Return the [X, Y] coordinate for the center point of the cell that contains the specified text.  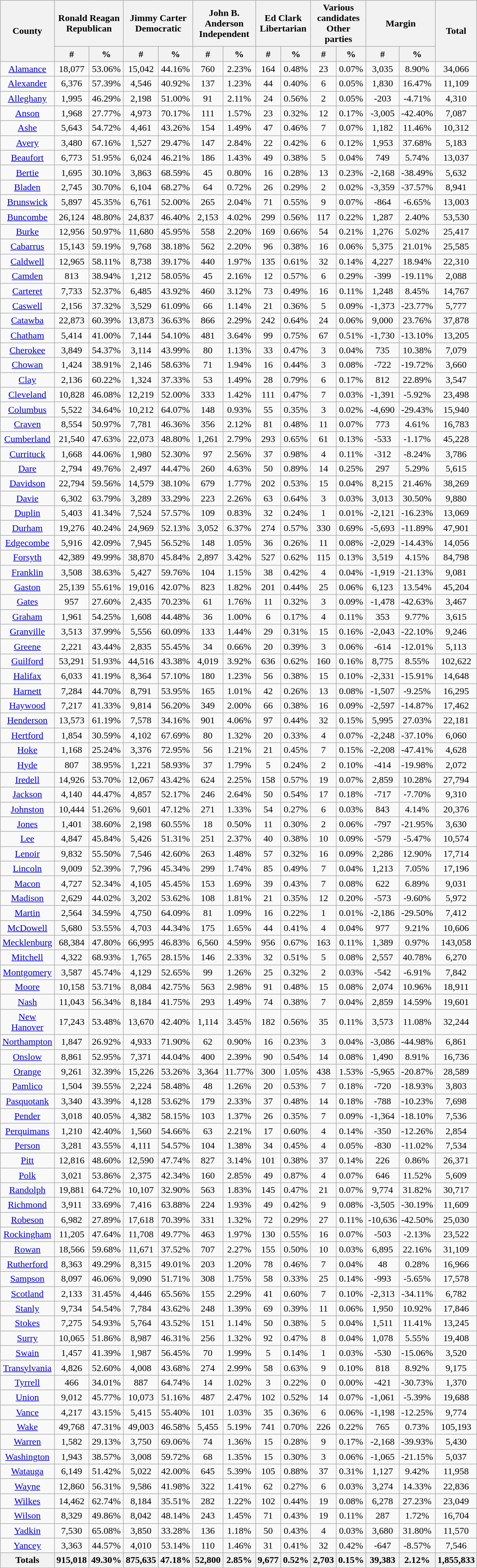
-503 [383, 1235]
New Hanover [27, 1022]
440 [208, 261]
1,953 [383, 143]
9.21% [418, 928]
-647 [383, 1545]
4.59% [239, 943]
1,457 [72, 1353]
6,149 [72, 1472]
0.21% [351, 232]
8,097 [72, 1279]
10,073 [141, 1397]
31.45% [107, 1294]
51.93% [107, 661]
30.59% [107, 735]
2.00% [239, 706]
53.48% [107, 1022]
90 [268, 1057]
-37.57% [418, 187]
9,012 [72, 1397]
8.92% [418, 1368]
14.59% [418, 1002]
-830 [383, 1145]
34.59% [107, 913]
6,861 [456, 1042]
2.47% [239, 1397]
-1,373 [383, 306]
6,560 [208, 943]
812 [383, 380]
Macon [27, 883]
Wilkes [27, 1501]
-14.87% [418, 706]
1.46% [239, 1545]
53,530 [456, 217]
349 [208, 706]
Currituck [27, 454]
0.65% [295, 439]
37,878 [456, 321]
Cleveland [27, 395]
5,897 [72, 202]
Transylvania [27, 1368]
4,129 [141, 972]
1,078 [383, 1338]
46.36% [176, 424]
707 [208, 1249]
11,043 [72, 1002]
481 [208, 335]
Burke [27, 232]
1.76% [239, 602]
36.63% [176, 321]
54.57% [176, 1145]
Lee [27, 839]
49.76% [107, 469]
6,024 [141, 158]
32.90% [176, 1190]
9,009 [72, 868]
13,069 [456, 513]
43.44% [107, 646]
3,849 [72, 350]
Ashe [27, 128]
11.46% [418, 128]
7,784 [141, 1308]
11,205 [72, 1235]
16.47% [418, 84]
-2,313 [383, 1294]
Caswell [27, 306]
46.31% [176, 1338]
Onslow [27, 1057]
-2,331 [383, 676]
84,798 [456, 558]
Nash [27, 1002]
1.94% [239, 365]
19,408 [456, 1338]
41.39% [107, 1353]
297 [383, 469]
1,511 [383, 1323]
28 [268, 380]
2.26% [239, 498]
-12.26% [418, 1131]
16,736 [456, 1057]
1,276 [383, 232]
3,850 [141, 1531]
53.14% [176, 1545]
38,269 [456, 484]
741 [268, 1427]
Carteret [27, 291]
52.95% [107, 1057]
26,124 [72, 217]
8.45% [418, 291]
636 [268, 661]
1,830 [383, 84]
30.70% [107, 187]
51.71% [176, 1279]
19,276 [72, 528]
0.79% [295, 380]
Cumberland [27, 439]
151 [208, 1323]
765 [383, 1427]
Tyrrell [27, 1382]
4,111 [141, 1145]
353 [383, 617]
39.17% [176, 261]
Clay [27, 380]
4,750 [141, 913]
63.88% [176, 1205]
1.13% [239, 350]
56.45% [176, 1353]
1,261 [208, 439]
13,670 [141, 1022]
645 [208, 1472]
1.81% [239, 898]
13.54% [418, 587]
-3,505 [383, 1205]
624 [208, 780]
-8.57% [418, 1545]
31.82% [418, 1190]
6,485 [141, 291]
Wake [27, 1427]
55.50% [107, 854]
1.48% [239, 854]
46.58% [176, 1427]
58.48% [176, 1086]
1.93% [239, 1205]
-19.72% [418, 365]
1.00% [239, 617]
3,630 [456, 824]
13,037 [456, 158]
Brunswick [27, 202]
23.76% [418, 321]
3,863 [141, 172]
49.99% [107, 558]
9,768 [141, 247]
136 [208, 1531]
-1,478 [383, 602]
-1,391 [383, 395]
16,966 [456, 1264]
818 [383, 1368]
4,310 [456, 98]
438 [323, 1072]
Beaufort [27, 158]
51.95% [107, 158]
25,139 [72, 587]
1.35% [239, 1457]
163 [323, 943]
44.70% [107, 691]
12,965 [72, 261]
4,933 [141, 1042]
40.92% [176, 84]
3,467 [456, 602]
19,881 [72, 1190]
10,828 [72, 395]
562 [208, 247]
5.19% [239, 1427]
55.61% [107, 587]
9,601 [141, 809]
92 [268, 1338]
58.63% [176, 365]
48.60% [107, 1160]
117 [323, 217]
70.17% [176, 113]
1,168 [72, 750]
-22.10% [418, 631]
17,243 [72, 1022]
-1,198 [383, 1412]
1.03% [239, 1412]
14,056 [456, 543]
29 [268, 631]
109 [208, 513]
5.29% [418, 469]
8,084 [141, 987]
49.30% [107, 1560]
263 [208, 854]
5,037 [456, 1457]
39.55% [107, 1086]
4,546 [141, 84]
3,035 [383, 69]
51.31% [176, 839]
333 [208, 395]
-1.17% [418, 439]
11.08% [418, 1022]
22,073 [141, 439]
44.48% [176, 617]
-1,364 [383, 1116]
41.34% [107, 513]
2,375 [141, 1175]
34.01% [107, 1382]
9,175 [456, 1368]
9.42% [418, 1472]
-19.98% [418, 765]
42.75% [176, 987]
53.95% [176, 691]
843 [383, 809]
-1,061 [383, 1397]
33.69% [107, 1205]
25,585 [456, 247]
-1,065 [383, 1457]
1.69% [239, 883]
0.67% [295, 943]
4,973 [141, 113]
33.28% [176, 1531]
51.00% [176, 98]
0.40% [295, 84]
-5.47% [418, 839]
-6.65% [418, 202]
53.86% [107, 1175]
-203 [383, 98]
9,000 [383, 321]
29.13% [107, 1442]
51.42% [107, 1472]
Catawba [27, 321]
53,291 [72, 661]
Mitchell [27, 958]
55.45% [176, 646]
30.50% [418, 498]
271 [208, 809]
2,074 [383, 987]
977 [383, 928]
Pender [27, 1116]
1,695 [72, 172]
54.66% [176, 1131]
52.65% [176, 972]
1.41% [239, 1486]
3,363 [72, 1545]
186 [208, 158]
49.86% [107, 1516]
5,455 [208, 1427]
915,018 [72, 1560]
1,182 [383, 128]
224 [208, 1205]
69 [268, 1308]
45.34% [176, 868]
43.39% [107, 1101]
67.16% [107, 143]
2,745 [72, 187]
27.77% [107, 113]
773 [383, 424]
4.06% [239, 721]
Bertie [27, 172]
3,911 [72, 1205]
7,945 [141, 543]
42.09% [107, 543]
16,704 [456, 1516]
201 [268, 587]
1,560 [141, 1131]
Margin [401, 23]
Northampton [27, 1042]
6,123 [383, 587]
-5,965 [383, 1072]
Caldwell [27, 261]
46.83% [176, 943]
Chatham [27, 335]
1,370 [456, 1382]
8,987 [141, 1338]
0.72% [239, 187]
Wayne [27, 1486]
3,573 [383, 1022]
1.83% [239, 1190]
51.26% [107, 809]
18,911 [456, 987]
38.95% [107, 765]
41.19% [107, 676]
202 [268, 484]
9,677 [268, 1560]
646 [383, 1175]
3,520 [456, 1353]
17,196 [456, 868]
0.25% [351, 469]
Columbus [27, 409]
4,446 [141, 1294]
43.15% [107, 1412]
175 [208, 928]
2.40% [418, 217]
-788 [383, 1101]
42,389 [72, 558]
10.96% [418, 987]
Rockingham [27, 1235]
1.99% [239, 1353]
330 [323, 528]
33.29% [176, 498]
-4,690 [383, 409]
2,435 [141, 602]
47 [268, 128]
558 [208, 232]
-12.01% [418, 646]
49.01% [176, 1264]
5,415 [141, 1412]
1,490 [383, 1057]
Total [456, 31]
622 [383, 883]
-2.13% [418, 1235]
39,383 [383, 1560]
-5.65% [418, 1279]
Lenoir [27, 854]
5,916 [72, 543]
1,424 [72, 365]
9,090 [141, 1279]
40 [268, 839]
5.55% [418, 1338]
-2,029 [383, 543]
5.39% [239, 1472]
7,371 [141, 1057]
6,060 [456, 735]
3,052 [208, 528]
7,698 [456, 1101]
4,461 [141, 128]
43.55% [107, 1145]
0.70% [295, 1427]
1,855,833 [456, 1560]
46.29% [107, 98]
49,768 [72, 1427]
-579 [383, 839]
-20.87% [418, 1072]
48.14% [176, 1516]
12,067 [141, 780]
3.12% [239, 291]
45.95% [176, 232]
7,416 [141, 1205]
59.68% [107, 1249]
Avery [27, 143]
Graham [27, 617]
287 [383, 1516]
21.46% [418, 484]
3.45% [239, 1022]
38.60% [107, 824]
-38.49% [418, 172]
10,444 [72, 809]
Martin [27, 913]
56.20% [176, 706]
9,246 [456, 631]
1.77% [239, 484]
42.34% [176, 1175]
1.15% [239, 572]
887 [141, 1382]
8,329 [72, 1516]
2.79% [239, 439]
-5,693 [383, 528]
256 [208, 1338]
3,202 [141, 898]
115 [323, 558]
22,310 [456, 261]
8,364 [141, 676]
-7.70% [418, 795]
4,322 [72, 958]
-3,359 [383, 187]
53 [208, 380]
Chowan [27, 365]
1.39% [239, 1308]
679 [208, 484]
1,221 [141, 765]
8,215 [383, 484]
15,940 [456, 409]
1,668 [72, 454]
2,794 [72, 469]
Richmond [27, 1205]
3.92% [239, 661]
43.92% [176, 291]
2.23% [239, 69]
4,019 [208, 661]
60.55% [176, 824]
22.89% [418, 380]
0.90% [239, 1042]
14.33% [418, 1486]
10,107 [141, 1190]
300 [268, 1072]
0.83% [239, 513]
3,013 [383, 498]
16,295 [456, 691]
57 [268, 854]
70 [208, 1353]
-414 [383, 765]
1.37% [239, 1116]
38 [268, 572]
-10,636 [383, 1220]
1.42% [239, 395]
4,847 [72, 839]
0.73% [418, 1427]
3,340 [72, 1101]
58.15% [176, 1116]
Vance [27, 1412]
29.47% [176, 143]
956 [268, 943]
7,733 [72, 291]
5.02% [418, 232]
15,042 [141, 69]
12,590 [141, 1160]
-2,043 [383, 631]
-14.43% [418, 543]
1.33% [239, 809]
Dare [27, 469]
Watauga [27, 1472]
957 [72, 602]
John B. AndersonIndependent [224, 23]
1,324 [141, 380]
0.86% [418, 1160]
1,968 [72, 113]
3.42% [239, 558]
26,371 [456, 1160]
Anson [27, 113]
Craven [27, 424]
11.77% [239, 1072]
15,143 [72, 247]
-4.71% [418, 98]
165 [208, 691]
7,144 [141, 335]
4.61% [418, 424]
44.02% [107, 898]
3.64% [239, 335]
1.53% [351, 1072]
108 [208, 898]
0.12% [351, 143]
4,628 [456, 750]
-19.11% [418, 276]
2,286 [383, 854]
28,589 [456, 1072]
223 [208, 498]
4,102 [141, 735]
4,703 [141, 928]
42.07% [176, 587]
15,226 [141, 1072]
18,077 [72, 69]
3,376 [141, 750]
-18.93% [418, 1086]
45,228 [456, 439]
2.64% [239, 795]
Various candidatesOther parties [338, 23]
Swain [27, 1353]
47.31% [107, 1427]
54.93% [107, 1323]
59.76% [176, 572]
59.72% [176, 1457]
-722 [383, 365]
-720 [383, 1086]
22,181 [456, 721]
Halifax [27, 676]
-42.63% [418, 602]
7.05% [418, 868]
3,289 [141, 498]
1,854 [72, 735]
31.80% [418, 1531]
463 [208, 1235]
45,204 [456, 587]
807 [72, 765]
3,364 [208, 1072]
5,426 [141, 839]
10,312 [456, 128]
11.41% [418, 1323]
243 [208, 1516]
9,031 [456, 883]
1.82% [239, 587]
46.40% [176, 217]
52,800 [208, 1560]
40.78% [418, 958]
27.03% [418, 721]
133 [208, 631]
0.20% [351, 898]
67.69% [176, 735]
4,105 [141, 883]
1,213 [383, 868]
1,504 [72, 1086]
10,212 [141, 409]
Johnston [27, 809]
8.90% [418, 69]
1.65% [239, 928]
5,609 [456, 1175]
Sampson [27, 1279]
827 [208, 1160]
8.55% [418, 661]
760 [208, 69]
-13.10% [418, 335]
27.23% [418, 1501]
5,403 [72, 513]
Davie [27, 498]
147 [208, 143]
5,375 [383, 247]
22,836 [456, 1486]
5,777 [456, 306]
0.93% [239, 409]
9.77% [418, 617]
62.74% [107, 1501]
749 [383, 158]
14,926 [72, 780]
59.56% [107, 484]
0.80% [239, 172]
2,497 [141, 469]
0.61% [295, 261]
7,534 [456, 1145]
68 [208, 1457]
61.09% [176, 306]
47.64% [107, 1235]
41 [268, 1294]
47.12% [176, 809]
1,765 [141, 958]
53.70% [107, 780]
Pamlico [27, 1086]
466 [72, 1382]
8,363 [72, 1264]
24,969 [141, 528]
8,791 [141, 691]
53.06% [107, 69]
2,088 [456, 276]
52.34% [107, 883]
65.56% [176, 1294]
Warren [27, 1442]
64.07% [176, 409]
3,519 [383, 558]
7,781 [141, 424]
46.21% [176, 158]
49,003 [141, 1427]
4,217 [72, 1412]
180 [208, 676]
4,010 [141, 1545]
25,030 [456, 1220]
41.33% [107, 706]
Edgecombe [27, 543]
-9.60% [418, 898]
-614 [383, 646]
Greene [27, 646]
-16.23% [418, 513]
Cabarrus [27, 247]
-2,186 [383, 913]
30,717 [456, 1190]
-1,507 [383, 691]
Montgomery [27, 972]
96 [268, 247]
64 [208, 187]
61.19% [107, 721]
2,629 [72, 898]
1,248 [383, 291]
2.99% [239, 1368]
158 [268, 780]
527 [268, 558]
-8.24% [418, 454]
Bladen [27, 187]
-30.73% [418, 1382]
23,498 [456, 395]
18,566 [72, 1249]
67 [323, 335]
8 [323, 1338]
43.26% [176, 128]
0.63% [295, 1368]
1.57% [239, 113]
37.32% [107, 306]
38,870 [141, 558]
Rutherford [27, 1264]
5,522 [72, 409]
7,530 [72, 1531]
-21.95% [418, 824]
8,775 [383, 661]
823 [208, 587]
52.39% [107, 868]
3,114 [141, 350]
1.44% [239, 631]
-2,248 [383, 735]
43.99% [176, 350]
1.74% [239, 868]
3,615 [456, 617]
735 [383, 350]
9,310 [456, 795]
Franklin [27, 572]
Buncombe [27, 217]
866 [208, 321]
105 [268, 1472]
McDowell [27, 928]
-23.77% [418, 306]
1,127 [383, 1472]
46.08% [107, 395]
6,376 [72, 84]
3,587 [72, 972]
60.22% [107, 380]
Haywood [27, 706]
9,880 [456, 498]
43.42% [176, 780]
12,219 [141, 395]
7,079 [456, 350]
12.90% [418, 854]
68.59% [176, 172]
30.10% [107, 172]
64.74% [176, 1382]
-21.15% [418, 1457]
248 [208, 1308]
5.74% [418, 158]
1,950 [383, 1308]
Davidson [27, 484]
53.71% [107, 987]
3,281 [72, 1145]
6.89% [418, 883]
2.84% [239, 143]
3.14% [239, 1160]
-11.89% [418, 528]
4,382 [141, 1116]
37.52% [176, 1249]
7,275 [72, 1323]
-2,208 [383, 750]
57.39% [107, 84]
5,113 [456, 646]
-993 [383, 1279]
16,783 [456, 424]
1,287 [383, 217]
164 [268, 69]
40.05% [107, 1116]
6,782 [456, 1294]
6,278 [383, 1501]
32,244 [456, 1022]
73 [268, 291]
17,462 [456, 706]
25,417 [456, 232]
52.17% [176, 795]
54.37% [107, 350]
27.60% [107, 602]
3,786 [456, 454]
Lincoln [27, 868]
103 [208, 1116]
54.72% [107, 128]
0.87% [295, 1175]
487 [208, 1397]
251 [208, 839]
64.09% [176, 913]
242 [268, 321]
-717 [383, 795]
203 [208, 1264]
1.45% [239, 1516]
-29.50% [418, 913]
31 [268, 1545]
68,384 [72, 943]
875,635 [141, 1560]
Washington [27, 1457]
-2,597 [383, 706]
130 [268, 1235]
3,660 [456, 365]
2.04% [239, 202]
2,136 [72, 380]
70.39% [176, 1220]
-312 [383, 454]
45.74% [107, 972]
Hyde [27, 765]
47,901 [456, 528]
38.94% [107, 276]
10,574 [456, 839]
-797 [383, 824]
2.56% [239, 454]
38.18% [176, 247]
52.60% [107, 1368]
4.15% [418, 558]
2,133 [72, 1294]
7,087 [456, 113]
37.33% [176, 380]
17,714 [456, 854]
4.63% [239, 469]
17,618 [141, 1220]
11,609 [456, 1205]
143,058 [456, 943]
901 [208, 721]
22 [268, 143]
27,794 [456, 780]
1.43% [239, 158]
60.39% [107, 321]
43.62% [176, 1308]
Randolph [27, 1190]
45.77% [107, 1397]
44.57% [107, 1545]
5,972 [456, 898]
-39.93% [418, 1442]
1.09% [239, 913]
2,156 [72, 306]
Surry [27, 1338]
Madison [27, 898]
54.25% [107, 617]
3,018 [72, 1116]
6.37% [239, 528]
2,224 [141, 1086]
1,608 [141, 617]
11,680 [141, 232]
-3,005 [383, 113]
331 [208, 1220]
22.16% [418, 1249]
County [27, 31]
1.02% [239, 1382]
-421 [383, 1382]
3,750 [141, 1442]
12,816 [72, 1160]
52.13% [176, 528]
45.35% [107, 202]
3,480 [72, 143]
2,897 [208, 558]
153 [208, 883]
9,814 [141, 706]
19,601 [456, 1002]
Moore [27, 987]
44.06% [107, 454]
3,508 [72, 572]
8.91% [418, 1057]
3,008 [141, 1457]
Ed ClarkLibertarian [283, 23]
110 [208, 1545]
2,703 [323, 1560]
Stanly [27, 1308]
0.75% [295, 335]
2.16% [239, 276]
43.38% [176, 661]
44.04% [176, 1057]
56.31% [107, 1486]
5,643 [72, 128]
5,427 [141, 572]
53.26% [176, 1072]
-6.91% [418, 972]
0.88% [295, 1472]
70.23% [176, 602]
5,764 [141, 1323]
65.08% [107, 1531]
8,861 [72, 1057]
49.77% [176, 1235]
Gates [27, 602]
Wilson [27, 1516]
11,570 [456, 1531]
58.11% [107, 261]
102,622 [456, 661]
Granville [27, 631]
28.15% [176, 958]
-3,086 [383, 1042]
17,578 [456, 1279]
21,540 [72, 439]
1.75% [239, 1279]
10.38% [418, 350]
0.98% [295, 454]
6,761 [141, 202]
54.54% [107, 1308]
11,671 [141, 1249]
282 [208, 1501]
Forsyth [27, 558]
-2,121 [383, 513]
Union [27, 1397]
308 [208, 1279]
260 [208, 469]
41.98% [176, 1486]
Henderson [27, 721]
11.52% [418, 1175]
Totals [27, 1560]
37.99% [107, 631]
Polk [27, 1175]
Rowan [27, 1249]
7,284 [72, 691]
246 [208, 795]
4,140 [72, 795]
5,414 [72, 335]
400 [208, 1057]
9,261 [72, 1072]
-42.40% [418, 113]
-11.02% [418, 1145]
-21.13% [418, 572]
Harnett [27, 691]
10,158 [72, 987]
69.06% [176, 1442]
56.52% [176, 543]
7,412 [456, 913]
10,606 [456, 928]
24,837 [141, 217]
19,016 [141, 587]
1,987 [141, 1353]
23,522 [456, 1235]
Person [27, 1145]
53.55% [107, 928]
34,066 [456, 69]
1.18% [239, 1531]
3,680 [383, 1531]
-47.41% [418, 750]
2.39% [239, 1057]
7,578 [141, 721]
11,958 [456, 1472]
145 [268, 1190]
-15.91% [418, 676]
1.72% [418, 1516]
78 [268, 1264]
-42.50% [418, 1220]
13,873 [141, 321]
2.11% [239, 98]
12,956 [72, 232]
51.86% [107, 1338]
3,803 [456, 1086]
14,648 [456, 676]
59.19% [107, 247]
4,227 [383, 261]
6,302 [72, 498]
55.40% [176, 1412]
Hertford [27, 735]
Duplin [27, 513]
34.64% [107, 409]
47.74% [176, 1160]
44.34% [176, 928]
7,796 [141, 868]
3,529 [141, 306]
Pasquotank [27, 1101]
265 [208, 202]
182 [268, 1022]
-37.10% [418, 735]
3,547 [456, 380]
Jimmy CarterDemocratic [158, 23]
2,557 [383, 958]
9,832 [72, 854]
60.09% [176, 631]
Cherokee [27, 350]
44,516 [141, 661]
41.75% [176, 1002]
-44.98% [418, 1042]
7,217 [72, 706]
41.00% [107, 335]
51.16% [176, 1397]
47.80% [107, 943]
-15.06% [418, 1353]
-30.19% [418, 1205]
8,738 [141, 261]
10,065 [72, 1338]
31,109 [456, 1249]
9,081 [456, 572]
4,857 [141, 795]
9,586 [141, 1486]
5,022 [141, 1472]
33 [268, 350]
5,995 [383, 721]
6,104 [141, 187]
-533 [383, 439]
8,315 [141, 1264]
64.72% [107, 1190]
32.39% [107, 1072]
-573 [383, 898]
43.68% [176, 1368]
68.93% [107, 958]
3,513 [72, 631]
6,895 [383, 1249]
1.22% [239, 1501]
7,536 [456, 1116]
6,033 [72, 676]
27 [323, 1220]
Durham [27, 528]
-12.25% [418, 1412]
Alexander [27, 84]
154 [208, 128]
-1,919 [383, 572]
18.94% [418, 261]
4,727 [72, 883]
4.02% [239, 217]
2,153 [208, 217]
45.45% [176, 883]
1,847 [72, 1042]
42.00% [176, 1472]
7,524 [141, 513]
1,582 [72, 1442]
13,245 [456, 1323]
2,854 [456, 1131]
0.97% [418, 943]
23,049 [456, 1501]
137 [208, 84]
57.57% [176, 513]
71.90% [176, 1042]
6,270 [456, 958]
Yadkin [27, 1531]
-9.25% [418, 691]
47.63% [107, 439]
1,401 [72, 824]
52.30% [176, 454]
85 [268, 868]
4,128 [141, 1101]
Iredell [27, 780]
37.68% [418, 143]
13,003 [456, 202]
72 [268, 1220]
813 [72, 276]
25.24% [107, 750]
8,554 [72, 424]
1.20% [239, 1264]
26.92% [107, 1042]
3,021 [72, 1175]
Alamance [27, 69]
63.79% [107, 498]
Pitt [27, 1160]
1,210 [72, 1131]
10.28% [418, 780]
1.38% [239, 1145]
0.89% [295, 469]
460 [208, 291]
11,109 [456, 84]
-29.43% [418, 409]
27.89% [107, 1220]
169 [268, 232]
-10.23% [418, 1101]
52.37% [107, 291]
135 [268, 261]
40.24% [107, 528]
58.05% [176, 276]
1,527 [141, 143]
Orange [27, 1072]
-18.10% [418, 1116]
-350 [383, 1131]
7,842 [456, 972]
12,860 [72, 1486]
2.21% [239, 1131]
0.00% [351, 1382]
5,615 [456, 469]
2.98% [239, 987]
3,274 [383, 1486]
5,632 [456, 172]
35.51% [176, 1501]
2,146 [141, 365]
Yancey [27, 1545]
21.01% [418, 247]
Mecklenburg [27, 943]
66,995 [141, 943]
-1,730 [383, 335]
8,042 [141, 1516]
57.10% [176, 676]
0.69% [351, 528]
1,114 [208, 1022]
1,389 [383, 943]
Hoke [27, 750]
179 [208, 1101]
49.29% [107, 1264]
9,734 [72, 1308]
4,826 [72, 1368]
17,846 [456, 1308]
4.14% [418, 809]
2,835 [141, 646]
8,941 [456, 187]
146 [208, 958]
18 [208, 824]
38.10% [176, 484]
0 [323, 1382]
72.95% [176, 750]
34.16% [176, 721]
2.27% [239, 1249]
1,980 [141, 454]
39 [268, 883]
Camden [27, 276]
14,462 [72, 1501]
13,573 [72, 721]
1.79% [239, 765]
43.52% [176, 1323]
Perquimans [27, 1131]
2,221 [72, 646]
38.91% [107, 365]
19,688 [456, 1397]
1,212 [141, 276]
1.01% [239, 691]
6,773 [72, 158]
22,794 [72, 484]
1.36% [239, 1442]
44.16% [176, 69]
2,564 [72, 913]
68.27% [176, 187]
-542 [383, 972]
-530 [383, 1353]
105,193 [456, 1427]
Robeson [27, 1220]
Guilford [27, 661]
20,376 [456, 809]
42 [268, 691]
Jackson [27, 795]
-5.92% [418, 395]
14,579 [141, 484]
47.18% [176, 1560]
14,767 [456, 291]
4,008 [141, 1368]
2.37% [239, 839]
46.06% [107, 1279]
1,943 [72, 1457]
Scotland [27, 1294]
13,205 [456, 335]
42.60% [176, 854]
322 [208, 1486]
356 [208, 424]
Jones [27, 824]
54.10% [176, 335]
-399 [383, 276]
11,708 [141, 1235]
5,680 [72, 928]
56.34% [107, 1002]
1,995 [72, 98]
-5.39% [418, 1397]
-34.11% [418, 1294]
38.57% [107, 1457]
Stokes [27, 1323]
5,556 [141, 631]
1,961 [72, 617]
Alleghany [27, 98]
2,072 [456, 765]
-864 [383, 202]
22,873 [72, 321]
2.25% [239, 780]
1.21% [239, 750]
Ronald ReaganRepublican [89, 23]
58.93% [176, 765]
10.92% [418, 1308]
6,982 [72, 1220]
38.63% [107, 572]
5,183 [456, 143]
55 [268, 409]
Gaston [27, 587]
5,430 [456, 1442]
